Extract the [X, Y] coordinate from the center of the cell holding the provided text.  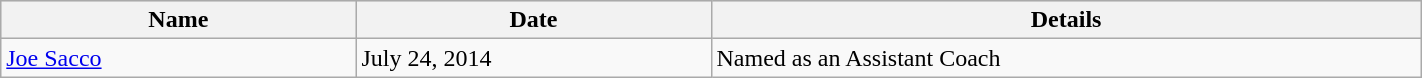
Date [534, 20]
Details [1066, 20]
July 24, 2014 [534, 58]
Named as an Assistant Coach [1066, 58]
Joe Sacco [178, 58]
Name [178, 20]
